Detect which cell encompasses the target text, then output its (x, y) center coordinate. 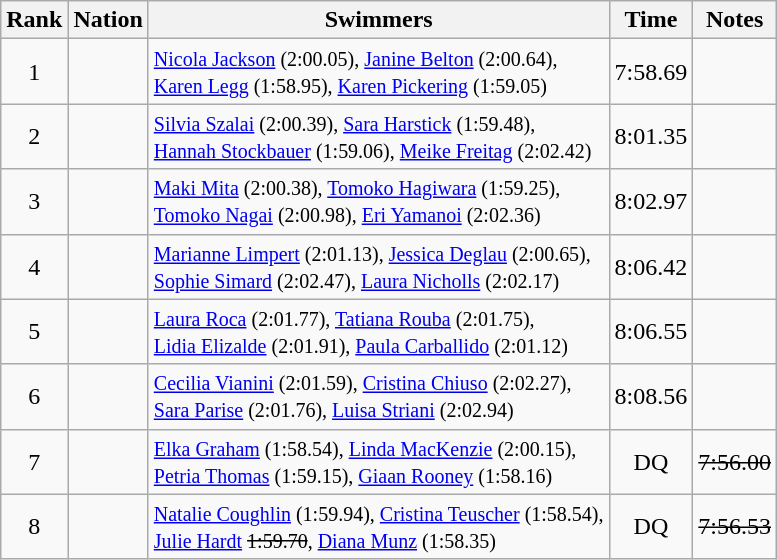
1 (34, 72)
2 (34, 136)
Rank (34, 20)
8:08.56 (651, 396)
Maki Mita (2:00.38), Tomoko Hagiwara (1:59.25), Tomoko Nagai (2:00.98), Eri Yamanoi (2:02.36) (378, 202)
Silvia Szalai (2:00.39), Sara Harstick (1:59.48), Hannah Stockbauer (1:59.06), Meike Freitag (2:02.42) (378, 136)
8:02.97 (651, 202)
Time (651, 20)
7:58.69 (651, 72)
Nation (108, 20)
Marianne Limpert (2:01.13), Jessica Deglau (2:00.65), Sophie Simard (2:02.47), Laura Nicholls (2:02.17) (378, 266)
8 (34, 526)
Nicola Jackson (2:00.05), Janine Belton (2:00.64), Karen Legg (1:58.95), Karen Pickering (1:59.05) (378, 72)
Laura Roca (2:01.77), Tatiana Rouba (2:01.75), Lidia Elizalde (2:01.91), Paula Carballido (2:01.12) (378, 332)
Notes (735, 20)
7:56.53 (735, 526)
4 (34, 266)
Cecilia Vianini (2:01.59), Cristina Chiuso (2:02.27), Sara Parise (2:01.76), Luisa Striani (2:02.94) (378, 396)
8:06.55 (651, 332)
6 (34, 396)
3 (34, 202)
8:06.42 (651, 266)
7:56.00 (735, 462)
Swimmers (378, 20)
Natalie Coughlin (1:59.94), Cristina Teuscher (1:58.54), Julie Hardt 1:59.70, Diana Munz (1:58.35) (378, 526)
5 (34, 332)
7 (34, 462)
Elka Graham (1:58.54), Linda MacKenzie (2:00.15), Petria Thomas (1:59.15), Giaan Rooney (1:58.16) (378, 462)
8:01.35 (651, 136)
